From the cell containing the given text, extract its center point as [X, Y] coordinate. 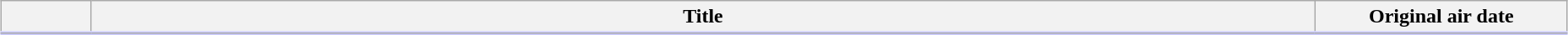
Original air date [1441, 17]
Title [703, 17]
